Provide the [x, y] coordinate of the cell's center where the given text is located.  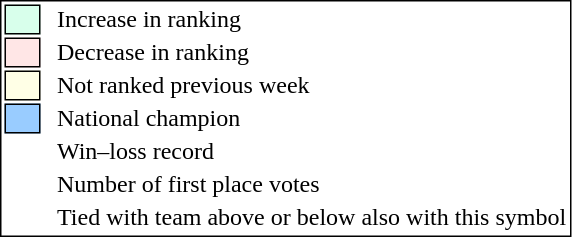
Tied with team above or below also with this symbol [312, 217]
Number of first place votes [312, 185]
Decrease in ranking [312, 53]
National champion [312, 119]
Increase in ranking [312, 19]
Win–loss record [312, 151]
Not ranked previous week [312, 85]
